Provide the [x, y] coordinate of the cell's center where the given text is located.  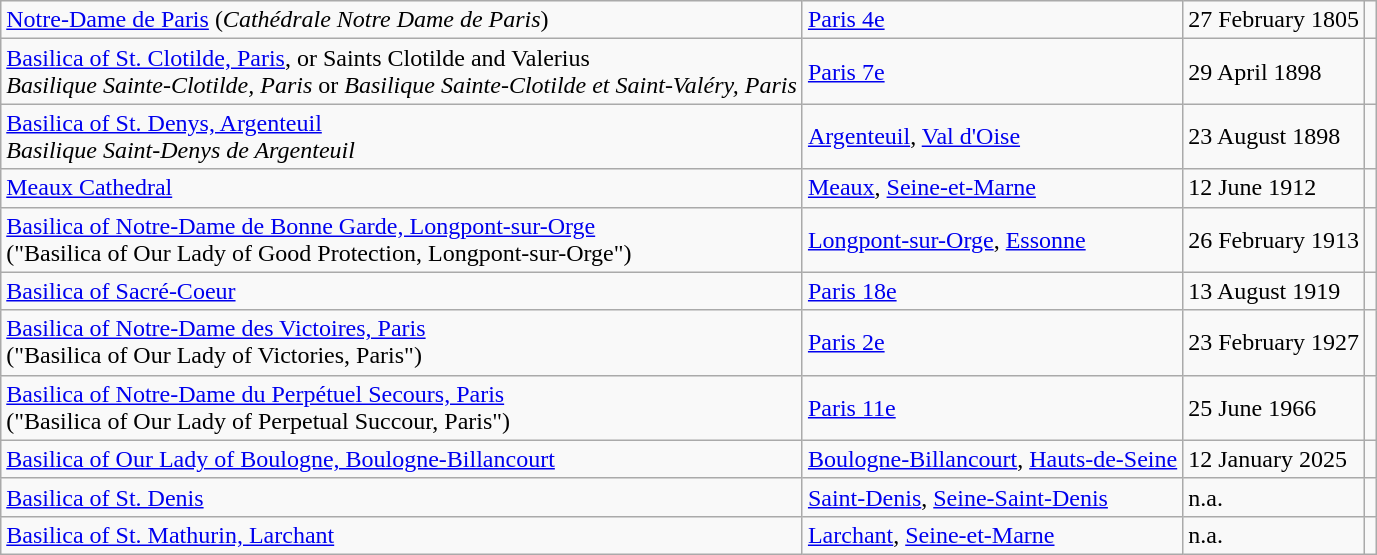
Argenteuil, Val d'Oise [992, 136]
26 February 1913 [1274, 240]
Paris 18e [992, 291]
Paris 11e [992, 408]
Paris 2e [992, 342]
Meaux, Seine-et-Marne [992, 188]
Paris 7e [992, 72]
12 January 2025 [1274, 459]
Boulogne-Billancourt, Hauts-de-Seine [992, 459]
Longpont-sur-Orge, Essonne [992, 240]
Basilica of Notre-Dame des Victoires, Paris("Basilica of Our Lady of Victories, Paris") [402, 342]
Basilica of St. Clotilde, Paris, or Saints Clotilde and ValeriusBasilique Sainte-Clotilde, Paris or Basilique Sainte-Clotilde et Saint-Valéry, Paris [402, 72]
Notre-Dame de Paris (Cathédrale Notre Dame de Paris) [402, 20]
12 June 1912 [1274, 188]
Basilica of Sacré-Coeur [402, 291]
23 August 1898 [1274, 136]
Larchant, Seine-et-Marne [992, 535]
Basilica of St. Denis [402, 497]
27 February 1805 [1274, 20]
Basilica of St. Denys, ArgenteuilBasilique Saint-Denys de Argenteuil [402, 136]
13 August 1919 [1274, 291]
23 February 1927 [1274, 342]
25 June 1966 [1274, 408]
Basilica of Notre-Dame du Perpétuel Secours, Paris("Basilica of Our Lady of Perpetual Succour, Paris") [402, 408]
Paris 4e [992, 20]
Basilica of Notre-Dame de Bonne Garde, Longpont-sur-Orge("Basilica of Our Lady of Good Protection, Longpont-sur-Orge") [402, 240]
Basilica of Our Lady of Boulogne, Boulogne-Billancourt [402, 459]
Basilica of St. Mathurin, Larchant [402, 535]
29 April 1898 [1274, 72]
Saint-Denis, Seine-Saint-Denis [992, 497]
Meaux Cathedral [402, 188]
